Provide the (x, y) coordinate of the cell's center where the given text is located.  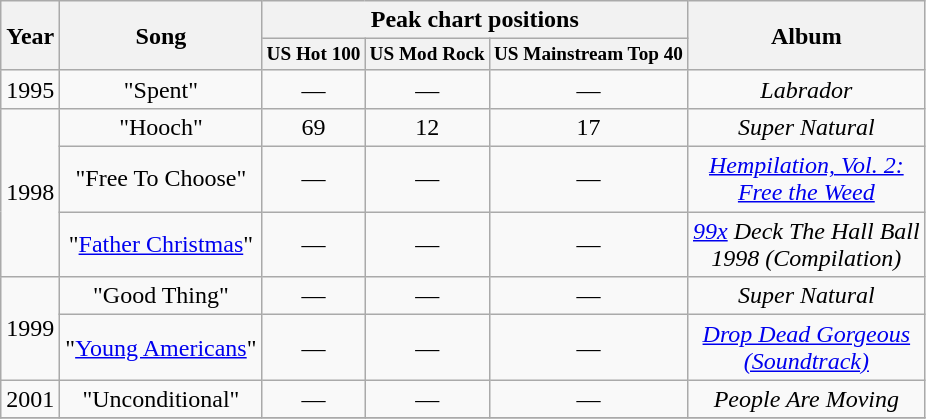
2001 (30, 399)
Peak chart positions (474, 20)
Year (30, 36)
Drop Dead Gorgeous(Soundtrack) (806, 348)
"Young Americans" (161, 348)
1995 (30, 89)
"Spent" (161, 89)
People Are Moving (806, 399)
"Hooch" (161, 128)
Song (161, 36)
Labrador (806, 89)
12 (427, 128)
"Unconditional" (161, 399)
1999 (30, 328)
99x Deck The Hall Ball1998 (Compilation) (806, 244)
"Father Christmas" (161, 244)
69 (314, 128)
"Good Thing" (161, 296)
US Hot 100 (314, 55)
"Free To Choose" (161, 180)
1998 (30, 193)
US Mainstream Top 40 (588, 55)
US Mod Rock (427, 55)
Hempilation, Vol. 2:Free the Weed (806, 180)
Album (806, 36)
17 (588, 128)
